Scan for the cell matching the given text and deliver its (x, y) coordinate at center. 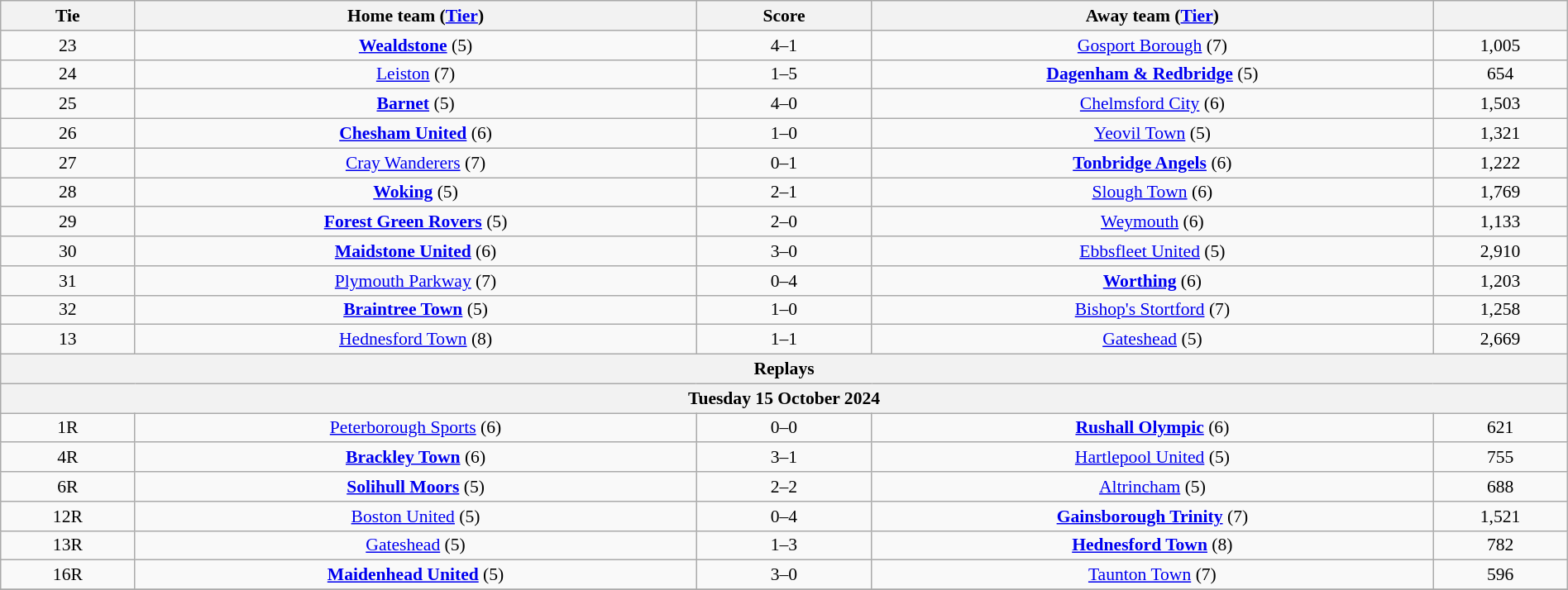
2–1 (784, 193)
Boston United (5) (415, 516)
Worthing (6) (1153, 281)
Tonbridge Angels (6) (1153, 163)
Maidstone United (6) (415, 251)
32 (68, 310)
0–0 (784, 428)
Gosport Borough (7) (1153, 45)
Cray Wanderers (7) (415, 163)
1,133 (1500, 222)
Chelmsford City (6) (1153, 104)
1R (68, 428)
Gainsborough Trinity (7) (1153, 516)
Score (784, 16)
4–1 (784, 45)
24 (68, 74)
1,222 (1500, 163)
Weymouth (6) (1153, 222)
1,203 (1500, 281)
6R (68, 487)
Ebbsfleet United (5) (1153, 251)
Leiston (7) (415, 74)
Woking (5) (415, 193)
621 (1500, 428)
30 (68, 251)
654 (1500, 74)
Braintree Town (5) (415, 310)
Dagenham & Redbridge (5) (1153, 74)
Bishop's Stortford (7) (1153, 310)
Tuesday 15 October 2024 (784, 398)
1,769 (1500, 193)
1,258 (1500, 310)
27 (68, 163)
28 (68, 193)
2,669 (1500, 340)
Barnet (5) (415, 104)
2,910 (1500, 251)
4–0 (784, 104)
1,005 (1500, 45)
Away team (Tier) (1153, 16)
Maidenhead United (5) (415, 575)
Rushall Olympic (6) (1153, 428)
13 (68, 340)
1–1 (784, 340)
Forest Green Rovers (5) (415, 222)
Slough Town (6) (1153, 193)
1,321 (1500, 134)
Brackley Town (6) (415, 458)
23 (68, 45)
31 (68, 281)
Peterborough Sports (6) (415, 428)
26 (68, 134)
Yeovil Town (5) (1153, 134)
1,521 (1500, 516)
Replays (784, 369)
Altrincham (5) (1153, 487)
12R (68, 516)
Chesham United (6) (415, 134)
Tie (68, 16)
13R (68, 545)
1,503 (1500, 104)
16R (68, 575)
4R (68, 458)
2–0 (784, 222)
596 (1500, 575)
0–1 (784, 163)
Solihull Moors (5) (415, 487)
688 (1500, 487)
1–5 (784, 74)
1–3 (784, 545)
Wealdstone (5) (415, 45)
3–1 (784, 458)
Hartlepool United (5) (1153, 458)
29 (68, 222)
2–2 (784, 487)
25 (68, 104)
Taunton Town (7) (1153, 575)
Home team (Tier) (415, 16)
782 (1500, 545)
Plymouth Parkway (7) (415, 281)
755 (1500, 458)
